Detect which cell encompasses the target text, then output its [x, y] center coordinate. 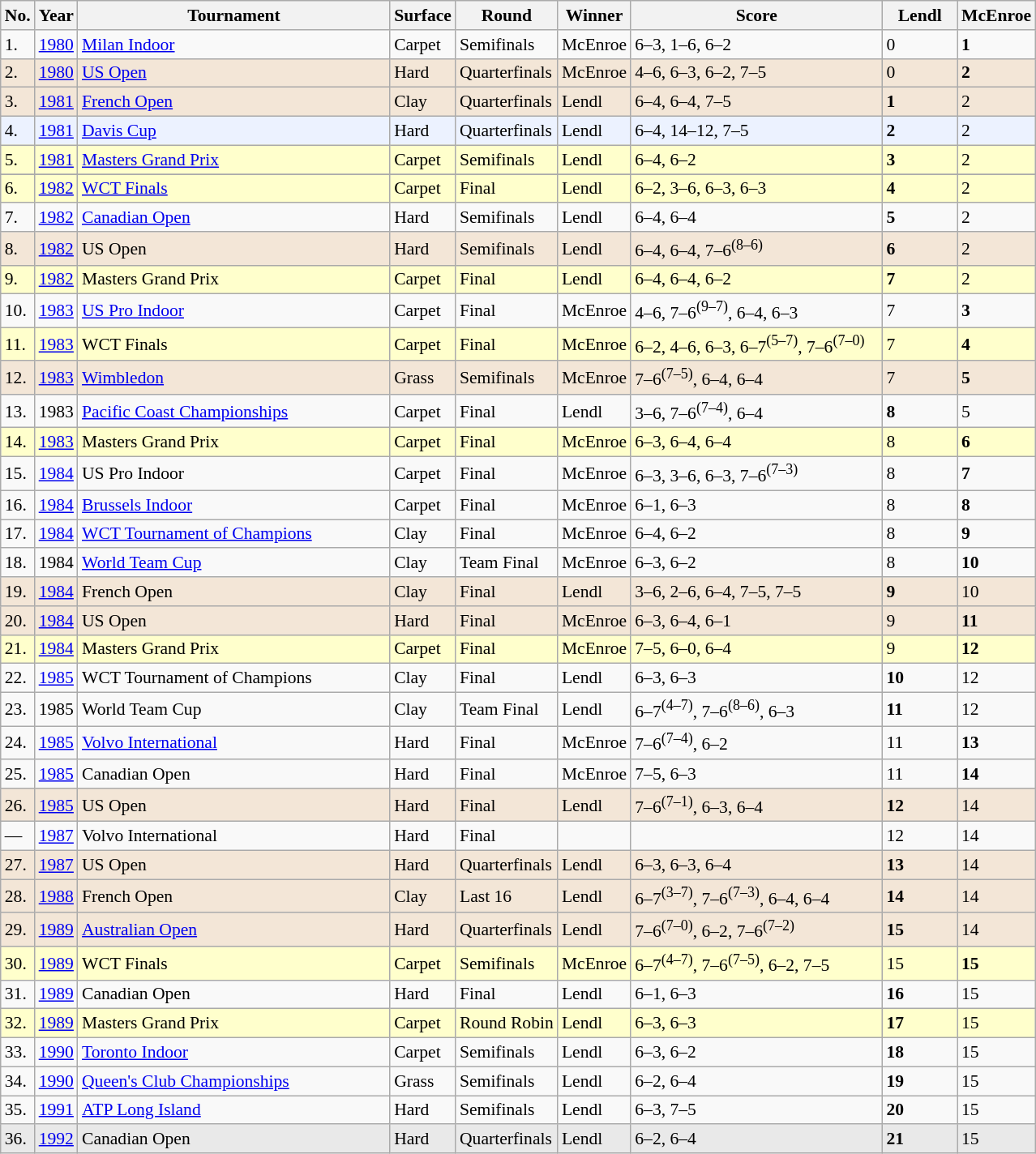
7–6(7–0), 6–2, 7–6(7–2) [756, 930]
17. [18, 534]
Last 16 [507, 896]
34. [18, 1081]
29. [18, 930]
Surface [423, 15]
6–4, 6–4, 6–2 [756, 280]
No. [18, 15]
9. [18, 280]
Winner [594, 15]
14. [18, 442]
13. [18, 412]
33. [18, 1053]
7–6(7–5), 6–4, 6–4 [756, 378]
6–2, 4–6, 6–3, 6–7(5–7), 7–6(7–0) [756, 344]
Round [507, 15]
Toronto Indoor [233, 1053]
7–5, 6–0, 6–4 [756, 649]
6–4, 6–4, 7–5 [756, 102]
Brussels Indoor [233, 505]
— [18, 836]
35. [18, 1110]
11. [18, 344]
19 [919, 1081]
7–6(7–4), 6–2 [756, 742]
6–3, 3–6, 6–3, 7–6(7–3) [756, 473]
Tournament [233, 15]
6–7(4–7), 7–6(7–5), 6–2, 7–5 [756, 963]
Queen's Club Championships [233, 1081]
18 [919, 1053]
6–3, 6–3, 6–4 [756, 865]
3–6, 7–6(7–4), 6–4 [756, 412]
6–3, 1–6, 6–2 [756, 45]
7–6(7–1), 6–3, 6–4 [756, 806]
Milan Indoor [233, 45]
6–3, 7–5 [756, 1110]
27. [18, 865]
Pacific Coast Championships [233, 412]
Davis Cup [233, 131]
15. [18, 473]
1988 [57, 896]
6–3, 6–4, 6–1 [756, 621]
6–4, 6–4, 7–6(8–6) [756, 248]
18. [18, 563]
Score [756, 15]
Wimbledon [233, 378]
20. [18, 621]
28. [18, 896]
Round Robin [507, 1024]
10. [18, 311]
31. [18, 994]
24. [18, 742]
36. [18, 1139]
4. [18, 131]
8. [18, 248]
26. [18, 806]
22. [18, 678]
6–3, 6–4, 6–4 [756, 442]
1. [18, 45]
17 [919, 1024]
21 [919, 1139]
1992 [57, 1139]
6–4, 14–12, 7–5 [756, 131]
6–7(4–7), 7–6(8–6), 6–3 [756, 710]
19. [18, 592]
6–4, 6–4 [756, 218]
1991 [57, 1110]
4–6, 6–3, 6–2, 7–5 [756, 73]
5. [18, 160]
7. [18, 218]
23. [18, 710]
7–5, 6–3 [756, 774]
2. [18, 73]
21. [18, 649]
20 [919, 1110]
Year [57, 15]
16 [919, 994]
6–7(3–7), 7–6(7–3), 6–4, 6–4 [756, 896]
16. [18, 505]
12. [18, 378]
3–6, 2–6, 6–4, 7–5, 7–5 [756, 592]
25. [18, 774]
Australian Open [233, 930]
3. [18, 102]
32. [18, 1024]
30. [18, 963]
ATP Long Island [233, 1110]
6. [18, 189]
6–2, 3–6, 6–3, 6–3 [756, 189]
4–6, 7–6(9–7), 6–4, 6–3 [756, 311]
